For the text-containing cell, return its midpoint in (x, y) coordinate format. 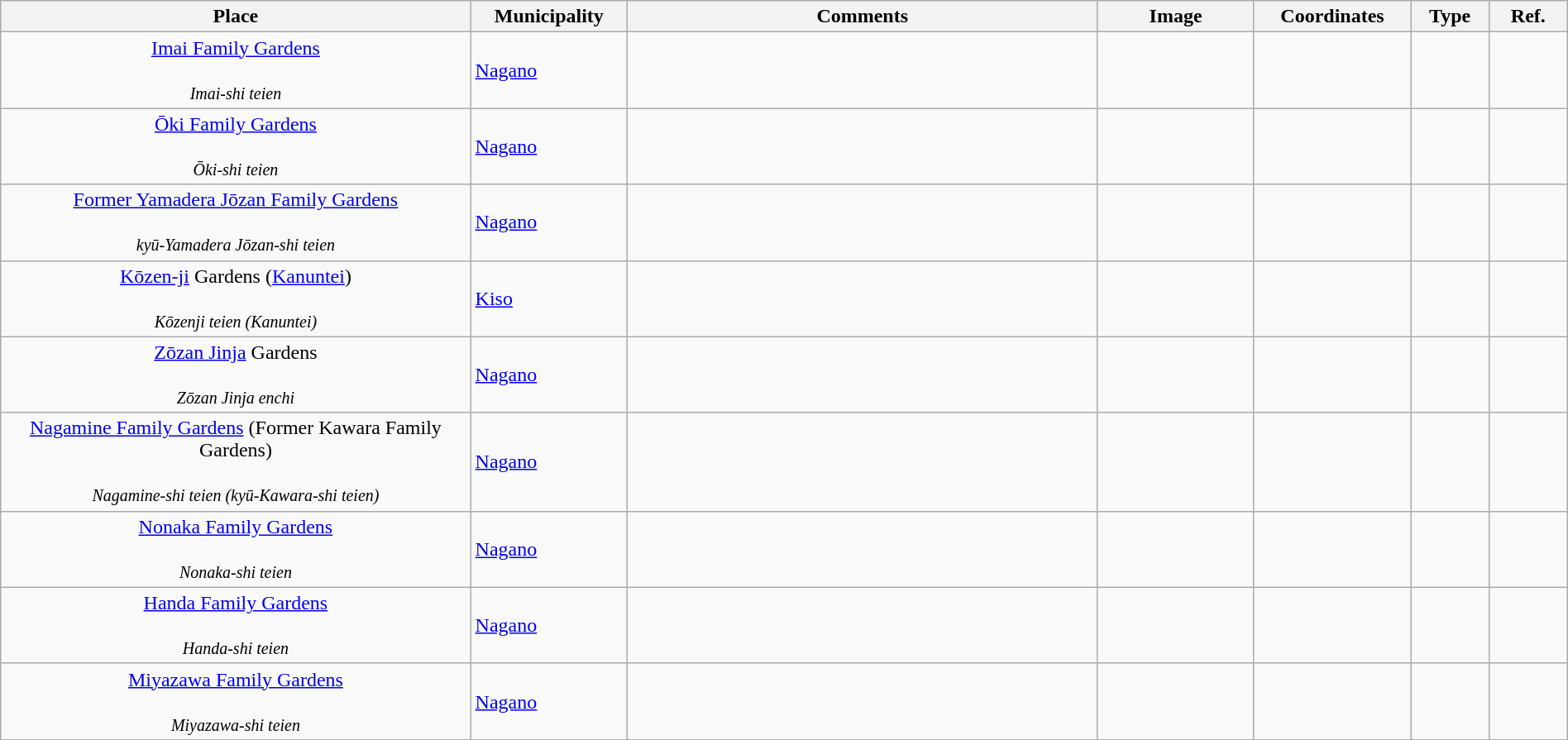
Miyazawa Family GardensMiyazawa-shi teien (236, 701)
Handa Family GardensHanda-shi teien (236, 625)
Municipality (549, 17)
Imai Family GardensImai-shi teien (236, 70)
Type (1451, 17)
Place (236, 17)
Kiso (549, 298)
Coordinates (1331, 17)
Nonaka Family GardensNonaka-shi teien (236, 549)
Zōzan Jinja GardensZōzan Jinja enchi (236, 375)
Kōzen-ji Gardens (Kanuntei)Kōzenji teien (Kanuntei) (236, 298)
Ref. (1528, 17)
Nagamine Family Gardens (Former Kawara Family Gardens)Nagamine-shi teien (kyū-Kawara-shi teien) (236, 461)
Image (1176, 17)
Comments (863, 17)
Former Yamadera Jōzan Family Gardenskyū-Yamadera Jōzan-shi teien (236, 222)
Ōki Family GardensŌki-shi teien (236, 146)
